Search for the cell housing the specified text and yield its [x, y] center coordinate. 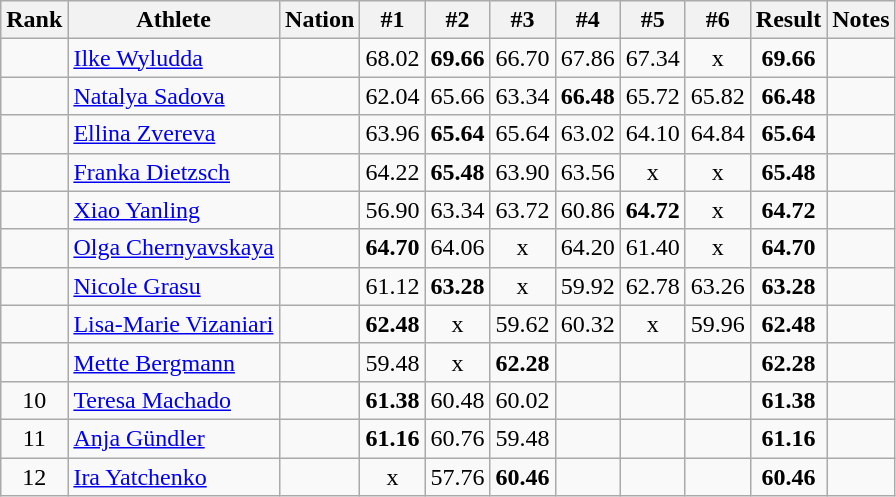
Franka Dietzsch [174, 172]
63.26 [718, 286]
Notes [861, 20]
#1 [392, 20]
65.82 [718, 96]
#4 [588, 20]
64.06 [458, 248]
56.90 [392, 210]
64.20 [588, 248]
62.78 [652, 286]
Olga Chernyavskaya [174, 248]
68.02 [392, 58]
Mette Bergmann [174, 362]
63.72 [522, 210]
60.02 [522, 400]
Result [788, 20]
67.34 [652, 58]
57.76 [458, 477]
Ilke Wyludda [174, 58]
63.02 [588, 134]
64.84 [718, 134]
61.12 [392, 286]
67.86 [588, 58]
60.76 [458, 438]
#6 [718, 20]
65.66 [458, 96]
63.96 [392, 134]
Lisa-Marie Vizaniari [174, 324]
64.10 [652, 134]
60.48 [458, 400]
Ira Yatchenko [174, 477]
Athlete [174, 20]
#5 [652, 20]
Xiao Yanling [174, 210]
#2 [458, 20]
Nation [320, 20]
65.72 [652, 96]
60.86 [588, 210]
Natalya Sadova [174, 96]
10 [34, 400]
64.22 [392, 172]
#3 [522, 20]
12 [34, 477]
11 [34, 438]
59.92 [588, 286]
Nicole Grasu [174, 286]
63.90 [522, 172]
66.70 [522, 58]
Rank [34, 20]
Teresa Machado [174, 400]
59.62 [522, 324]
Ellina Zvereva [174, 134]
63.56 [588, 172]
61.40 [652, 248]
60.32 [588, 324]
59.96 [718, 324]
62.04 [392, 96]
Anja Gündler [174, 438]
